Return the [x, y] coordinate for the center point of the cell that contains the specified text.  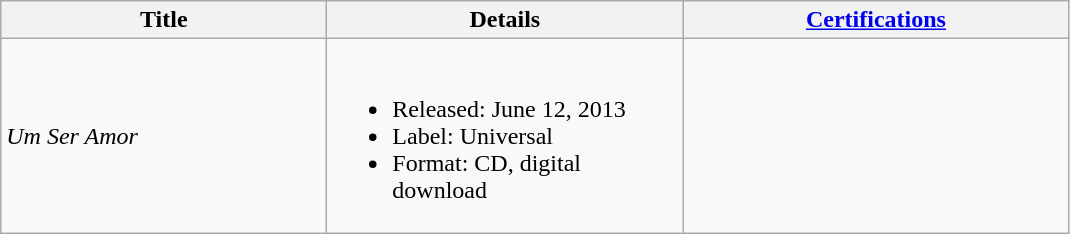
Um Ser Amor [164, 136]
Released: June 12, 2013Label: UniversalFormat: CD, digital download [505, 136]
Certifications [876, 20]
Details [505, 20]
Title [164, 20]
